From the cell containing the given text, extract its center point as (x, y) coordinate. 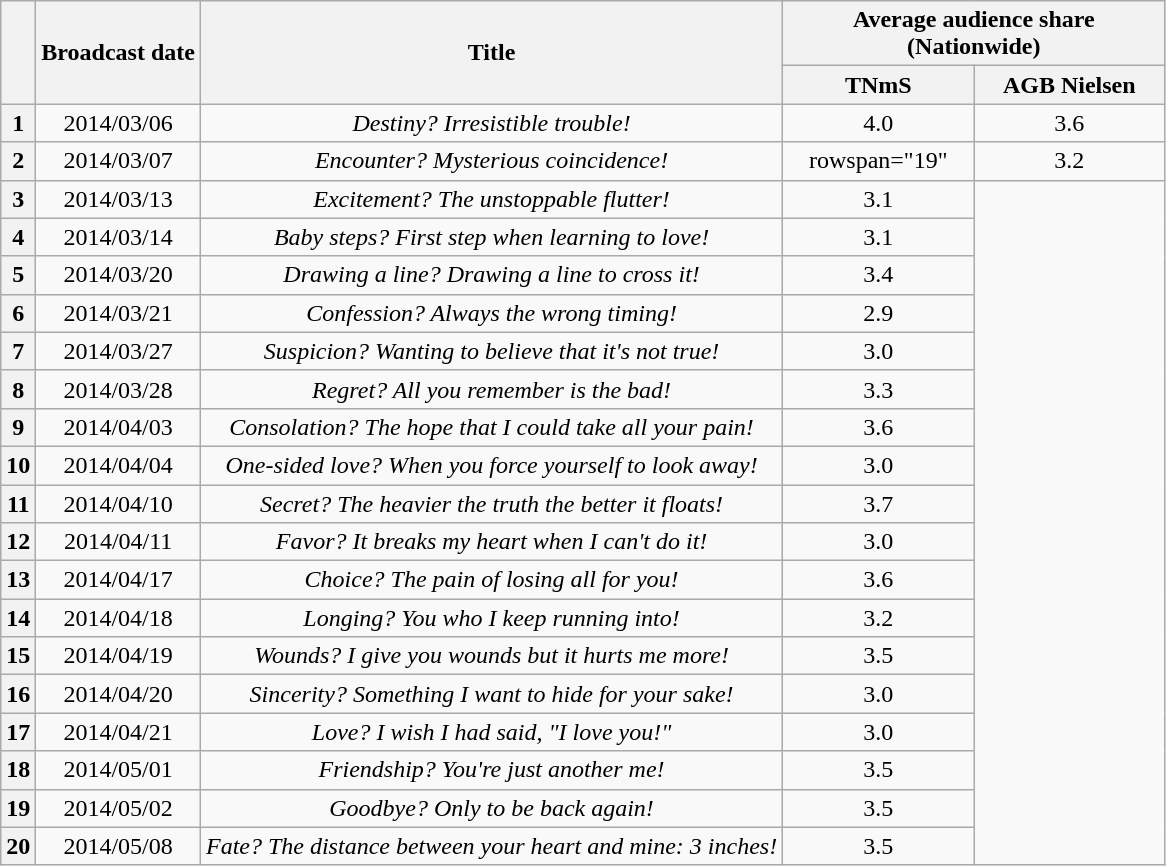
2014/03/07 (118, 161)
Friendship? You're just another me! (491, 770)
Broadcast date (118, 52)
2014/03/27 (118, 351)
2014/05/01 (118, 770)
2014/04/18 (118, 618)
17 (18, 732)
8 (18, 389)
2014/04/03 (118, 427)
Average audience share (Nationwide) (974, 34)
10 (18, 465)
4 (18, 237)
2014/03/20 (118, 275)
2014/03/13 (118, 199)
2014/05/08 (118, 846)
18 (18, 770)
Drawing a line? Drawing a line to cross it! (491, 275)
Baby steps? First step when learning to love! (491, 237)
2014/04/04 (118, 465)
20 (18, 846)
2.9 (878, 313)
14 (18, 618)
Secret? The heavier the truth the better it floats! (491, 503)
Longing? You who I keep running into! (491, 618)
19 (18, 808)
11 (18, 503)
7 (18, 351)
2014/05/02 (118, 808)
Title (491, 52)
12 (18, 542)
13 (18, 580)
Choice? The pain of losing all for you! (491, 580)
2014/03/06 (118, 123)
3.7 (878, 503)
16 (18, 694)
1 (18, 123)
Love? I wish I had said, "I love you!" (491, 732)
AGB Nielsen (1070, 85)
Excitement? The unstoppable flutter! (491, 199)
15 (18, 656)
9 (18, 427)
6 (18, 313)
3 (18, 199)
Suspicion? Wanting to believe that it's not true! (491, 351)
2 (18, 161)
TNmS (878, 85)
2014/03/28 (118, 389)
2014/04/21 (118, 732)
2014/03/21 (118, 313)
2014/04/19 (118, 656)
Consolation? The hope that I could take all your pain! (491, 427)
2014/04/17 (118, 580)
2014/04/20 (118, 694)
Encounter? Mysterious coincidence! (491, 161)
2014/03/14 (118, 237)
2014/04/11 (118, 542)
4.0 (878, 123)
Sincerity? Something I want to hide for your sake! (491, 694)
Goodbye? Only to be back again! (491, 808)
Destiny? Irresistible trouble! (491, 123)
3.4 (878, 275)
Favor? It breaks my heart when I can't do it! (491, 542)
5 (18, 275)
Regret? All you remember is the bad! (491, 389)
Confession? Always the wrong timing! (491, 313)
3.3 (878, 389)
Wounds? I give you wounds but it hurts me more! (491, 656)
rowspan="19" (878, 161)
2014/04/10 (118, 503)
One-sided love? When you force yourself to look away! (491, 465)
Fate? The distance between your heart and mine: 3 inches! (491, 846)
